Detect which cell encompasses the target text, then output its (X, Y) center coordinate. 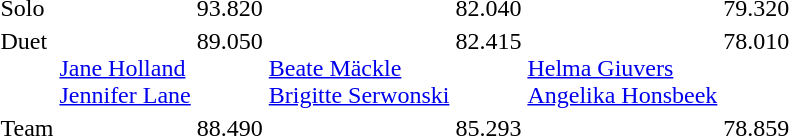
89.050 (230, 68)
Jane HollandJennifer Lane (125, 68)
Beate MäckleBrigitte Serwonski (359, 68)
Helma GiuversAngelika Honsbeek (622, 68)
82.415 (488, 68)
